Return (X, Y) of the center of cell containing provided text 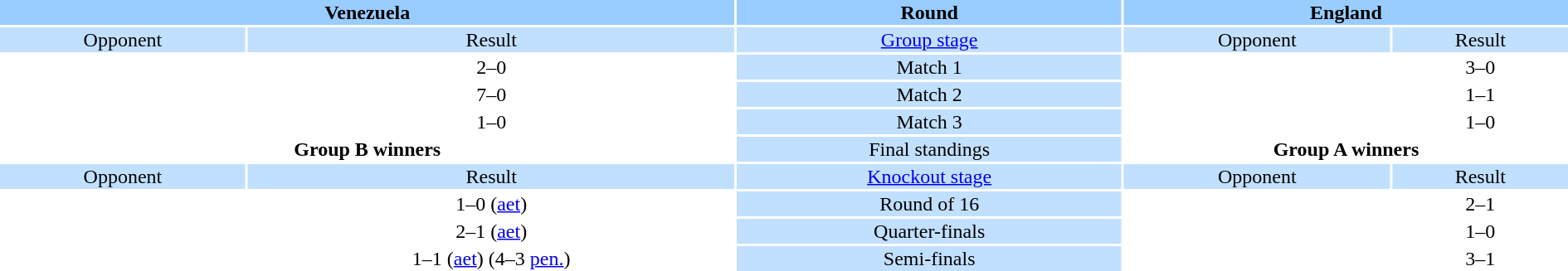
2–0 (491, 67)
7–0 (491, 94)
Round of 16 (929, 204)
England (1346, 12)
Quarter-finals (929, 231)
1–1 (aet) (4–3 pen.) (491, 259)
Group B winners (367, 149)
1–1 (1480, 94)
3–1 (1480, 259)
Venezuela (367, 12)
2–1 (1480, 204)
Group A winners (1346, 149)
Match 1 (929, 67)
2–1 (aet) (491, 231)
Semi-finals (929, 259)
1–0 (aet) (491, 204)
Group stage (929, 40)
Knockout stage (929, 177)
3–0 (1480, 67)
Final standings (929, 149)
Round (929, 12)
Match 2 (929, 94)
Match 3 (929, 122)
